Find where the given text appears and provide that cell's center as [X, Y] coordinate. 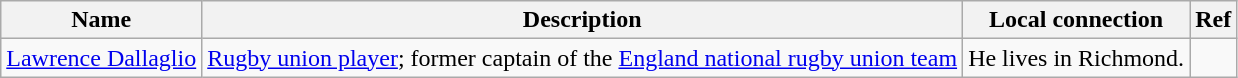
Rugby union player; former captain of the England national rugby union team [582, 58]
Lawrence Dallaglio [102, 58]
Local connection [1076, 20]
Description [582, 20]
Ref [1214, 20]
He lives in Richmond. [1076, 58]
Name [102, 20]
